Identify which cell holds the provided text, then report its (X, Y) central coordinate. 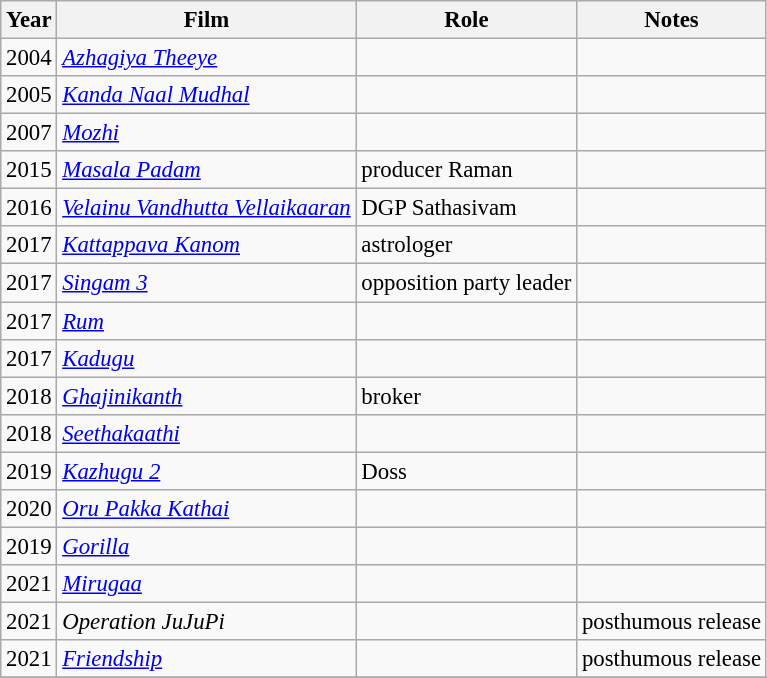
2020 (29, 509)
Year (29, 20)
2007 (29, 133)
astrologer (466, 245)
Masala Padam (206, 170)
broker (466, 396)
Ghajinikanth (206, 396)
Kanda Naal Mudhal (206, 95)
Kadugu (206, 358)
Kattappava Kanom (206, 245)
Azhagiya Theeye (206, 58)
Doss (466, 471)
Oru Pakka Kathai (206, 509)
Kazhugu 2 (206, 471)
Seethakaathi (206, 433)
2004 (29, 58)
Mozhi (206, 133)
Role (466, 20)
2005 (29, 95)
producer Raman (466, 170)
Mirugaa (206, 584)
2016 (29, 208)
Film (206, 20)
Gorilla (206, 546)
Operation JuJuPi (206, 621)
2015 (29, 170)
Velainu Vandhutta Vellaikaaran (206, 208)
Notes (672, 20)
Rum (206, 321)
Singam 3 (206, 283)
Friendship (206, 659)
DGP Sathasivam (466, 208)
opposition party leader (466, 283)
